Determine the [X, Y] coordinate at the center of the cell enclosing the given text.  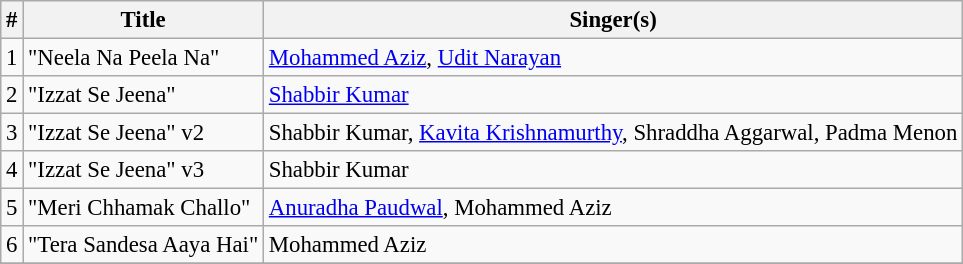
1 [12, 58]
# [12, 20]
"Tera Sandesa Aaya Hai" [144, 245]
Mohammed Aziz [614, 245]
"Meri Chhamak Challo" [144, 208]
5 [12, 208]
Shabbir Kumar, Kavita Krishnamurthy, Shraddha Aggarwal, Padma Menon [614, 133]
4 [12, 170]
Anuradha Paudwal, Mohammed Aziz [614, 208]
Singer(s) [614, 20]
"Izzat Se Jeena" v3 [144, 170]
Mohammed Aziz, Udit Narayan [614, 58]
Title [144, 20]
3 [12, 133]
6 [12, 245]
"Neela Na Peela Na" [144, 58]
"Izzat Se Jeena" v2 [144, 133]
"Izzat Se Jeena" [144, 95]
2 [12, 95]
